For the text-containing cell, return its midpoint in (X, Y) coordinate format. 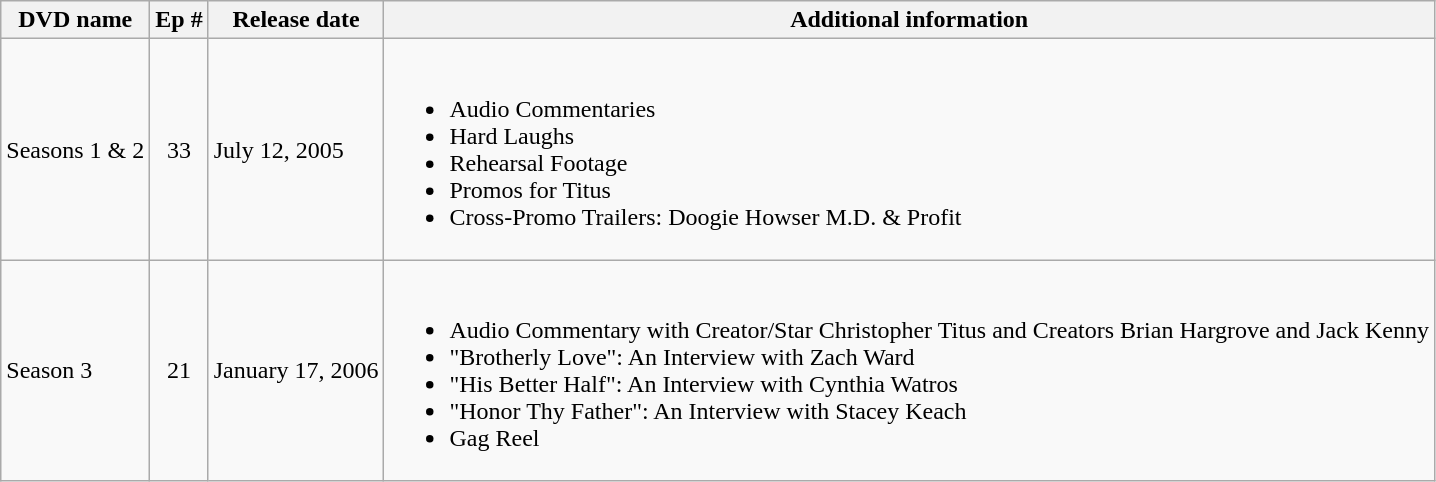
21 (179, 370)
July 12, 2005 (296, 150)
Audio CommentariesHard LaughsRehearsal FootagePromos for TitusCross-Promo Trailers: Doogie Howser M.D. & Profit (909, 150)
Season 3 (76, 370)
Additional information (909, 20)
Ep # (179, 20)
DVD name (76, 20)
33 (179, 150)
Seasons 1 & 2 (76, 150)
January 17, 2006 (296, 370)
Release date (296, 20)
